Scan for the cell matching the given text and deliver its (X, Y) coordinate at center. 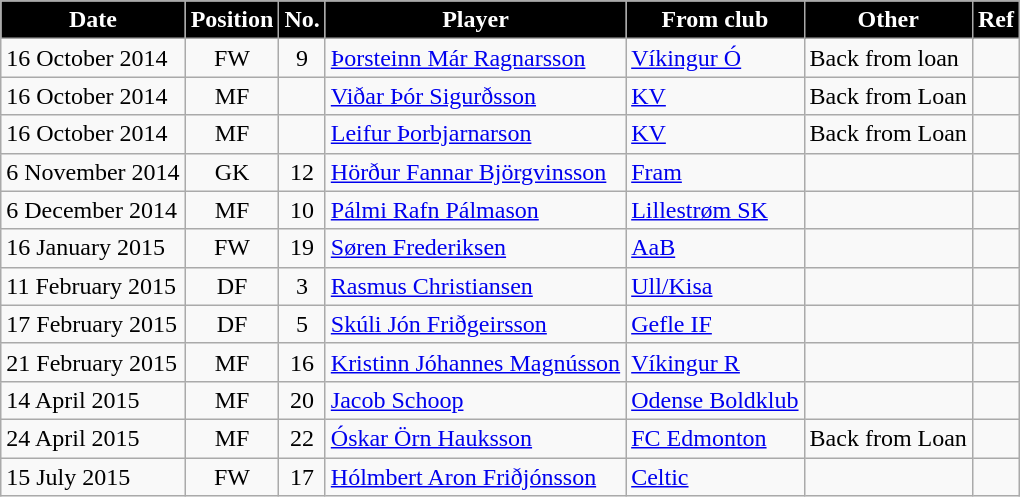
Date (93, 20)
Back from loan (888, 58)
Ull/Kisa (715, 286)
6 November 2014 (93, 172)
Player (475, 20)
Fram (715, 172)
Rasmus Christiansen (475, 286)
Pálmi Rafn Pálmason (475, 210)
Other (888, 20)
Víkingur R (715, 362)
Hörður Fannar Björgvinsson (475, 172)
Hólmbert Aron Friðjónsson (475, 477)
20 (302, 400)
Leifur Þorbjarnarson (475, 134)
24 April 2015 (93, 438)
6 December 2014 (93, 210)
17 (302, 477)
12 (302, 172)
16 (302, 362)
22 (302, 438)
Søren Frederiksen (475, 248)
Celtic (715, 477)
16 January 2015 (93, 248)
GK (232, 172)
21 February 2015 (93, 362)
3 (302, 286)
9 (302, 58)
14 April 2015 (93, 400)
15 July 2015 (93, 477)
Position (232, 20)
Víkingur Ó (715, 58)
Þorsteinn Már Ragnarsson (475, 58)
No. (302, 20)
From club (715, 20)
Lillestrøm SK (715, 210)
Kristinn Jóhannes Magnússon (475, 362)
AaB (715, 248)
Ref (996, 20)
17 February 2015 (93, 324)
5 (302, 324)
Gefle IF (715, 324)
Jacob Schoop (475, 400)
19 (302, 248)
Skúli Jón Friðgeirsson (475, 324)
11 February 2015 (93, 286)
Viðar Þór Sigurðsson (475, 96)
Odense Boldklub (715, 400)
Óskar Örn Hauksson (475, 438)
FC Edmonton (715, 438)
10 (302, 210)
